Capture the cell that displays the provided text and extract its (x, y) central coordinate. 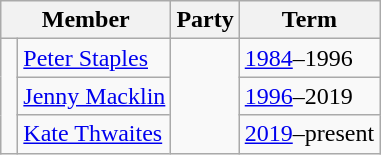
2019–present (309, 134)
Jenny Macklin (94, 96)
Term (309, 20)
1996–2019 (309, 96)
1984–1996 (309, 58)
Peter Staples (94, 58)
Member (86, 20)
Party (205, 20)
Kate Thwaites (94, 134)
